Capture the cell that displays the provided text and extract its [x, y] central coordinate. 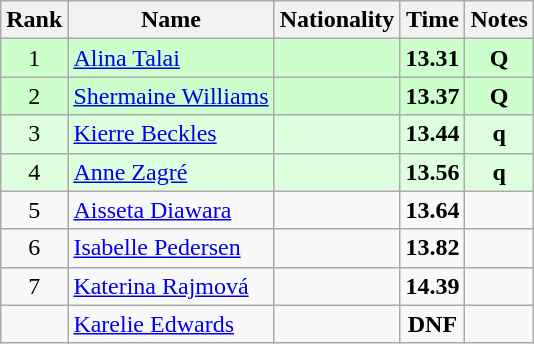
Time [432, 20]
2 [34, 96]
13.82 [432, 248]
4 [34, 172]
Rank [34, 20]
Shermaine Williams [171, 96]
Kierre Beckles [171, 134]
Katerina Rajmová [171, 286]
13.31 [432, 58]
Karelie Edwards [171, 324]
Name [171, 20]
14.39 [432, 286]
7 [34, 286]
Nationality [337, 20]
Isabelle Pedersen [171, 248]
Aisseta Diawara [171, 210]
13.56 [432, 172]
13.37 [432, 96]
DNF [432, 324]
Notes [499, 20]
13.44 [432, 134]
Alina Talai [171, 58]
6 [34, 248]
1 [34, 58]
5 [34, 210]
3 [34, 134]
Anne Zagré [171, 172]
13.64 [432, 210]
